Determine the [X, Y] coordinate at the center of the cell enclosing the given text.  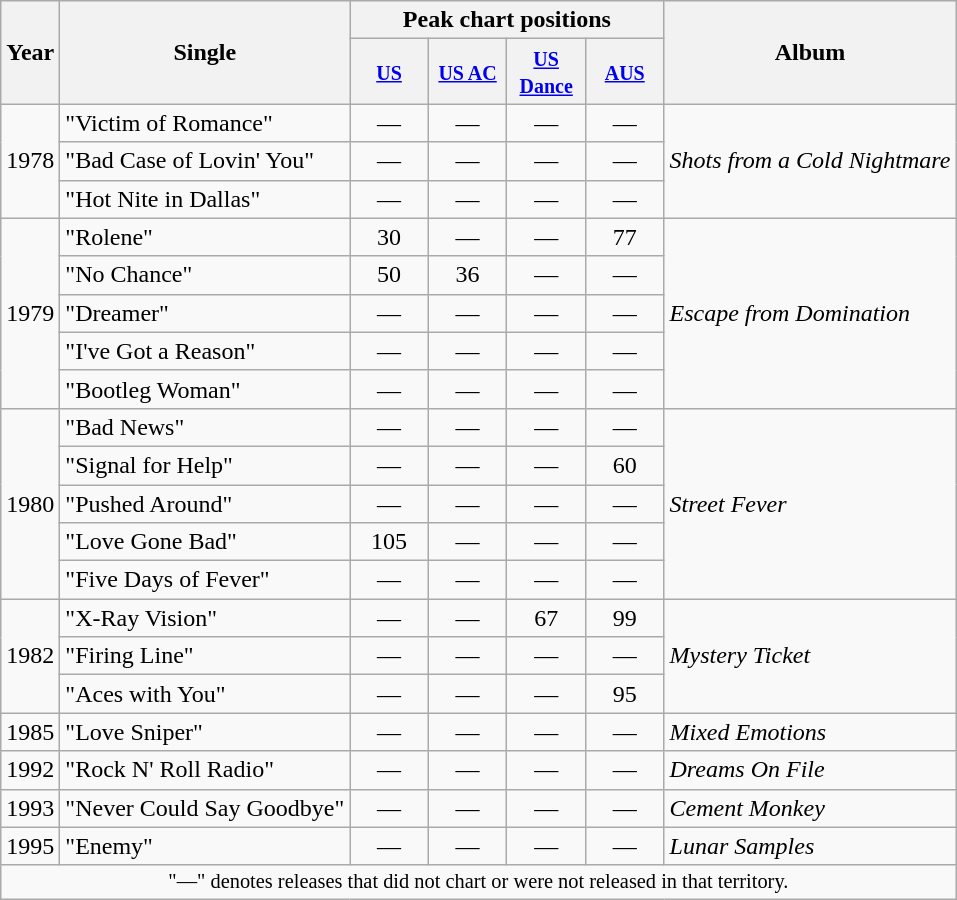
1978 [30, 161]
Single [205, 52]
"—" denotes releases that did not chart or were not released in that territory. [478, 882]
Escape from Domination [810, 313]
"Bad News" [205, 427]
1980 [30, 503]
"Pushed Around" [205, 503]
77 [624, 237]
"Love Sniper" [205, 732]
1995 [30, 846]
"Firing Line" [205, 656]
"Enemy" [205, 846]
Year [30, 52]
67 [546, 618]
"Five Days of Fever" [205, 580]
30 [390, 237]
"Bad Case of Lovin' You" [205, 161]
"Rolene" [205, 237]
Lunar Samples [810, 846]
USDance [546, 72]
Mystery Ticket [810, 656]
1985 [30, 732]
"Aces with You" [205, 694]
1982 [30, 656]
1979 [30, 313]
Cement Monkey [810, 808]
1993 [30, 808]
95 [624, 694]
Mixed Emotions [810, 732]
US AC [468, 72]
99 [624, 618]
60 [624, 465]
Street Fever [810, 503]
"Rock N' Roll Radio" [205, 770]
"Hot Nite in Dallas" [205, 199]
Dreams On File [810, 770]
105 [390, 542]
36 [468, 275]
"Victim of Romance" [205, 123]
Peak chart positions [507, 20]
"Dreamer" [205, 313]
"I've Got a Reason" [205, 351]
"No Chance" [205, 275]
1992 [30, 770]
"X-Ray Vision" [205, 618]
50 [390, 275]
Shots from a Cold Nightmare [810, 161]
"Never Could Say Goodbye" [205, 808]
"Love Gone Bad" [205, 542]
"Bootleg Woman" [205, 389]
US [390, 72]
"Signal for Help" [205, 465]
AUS [624, 72]
Album [810, 52]
